For the text-containing cell, return its midpoint in [X, Y] coordinate format. 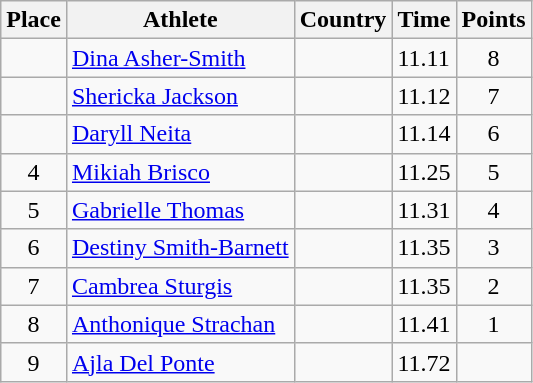
1 [494, 324]
Country [343, 20]
11.31 [424, 210]
Place [34, 20]
Ajla Del Ponte [180, 362]
Shericka Jackson [180, 96]
Mikiah Brisco [180, 172]
11.14 [424, 134]
Points [494, 20]
Daryll Neita [180, 134]
2 [494, 286]
Dina Asher-Smith [180, 58]
11.25 [424, 172]
Time [424, 20]
Destiny Smith-Barnett [180, 248]
11.11 [424, 58]
11.72 [424, 362]
11.41 [424, 324]
Cambrea Sturgis [180, 286]
Athlete [180, 20]
3 [494, 248]
Anthonique Strachan [180, 324]
11.12 [424, 96]
9 [34, 362]
Gabrielle Thomas [180, 210]
